Output the (X, Y) coordinate of the center of the cell containing the given text.  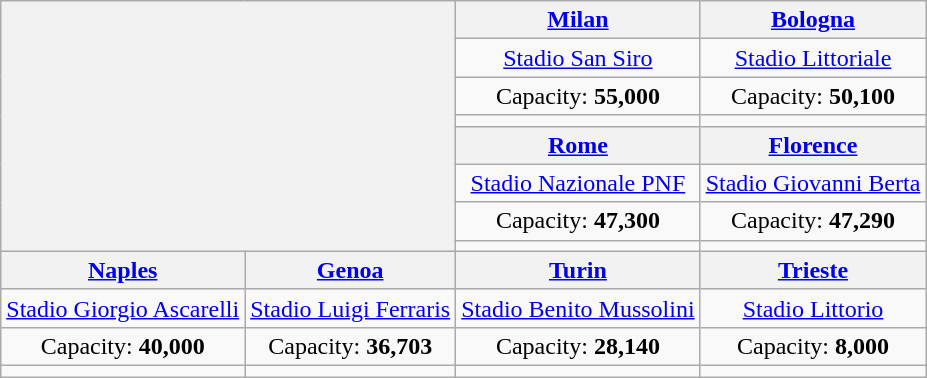
Stadio Littoriale (813, 58)
Capacity: 40,000 (123, 346)
Milan (578, 20)
Stadio Giorgio Ascarelli (123, 308)
Capacity: 55,000 (578, 96)
Stadio Giovanni Berta (813, 183)
Stadio San Siro (578, 58)
Bologna (813, 20)
Capacity: 8,000 (813, 346)
Capacity: 47,300 (578, 221)
Naples (123, 270)
Capacity: 47,290 (813, 221)
Capacity: 36,703 (350, 346)
Genoa (350, 270)
Stadio Littorio (813, 308)
Stadio Luigi Ferraris (350, 308)
Florence (813, 145)
Capacity: 50,100 (813, 96)
Stadio Benito Mussolini (578, 308)
Stadio Nazionale PNF (578, 183)
Turin (578, 270)
Capacity: 28,140 (578, 346)
Trieste (813, 270)
Rome (578, 145)
